Identify which cell holds the provided text, then report its (X, Y) central coordinate. 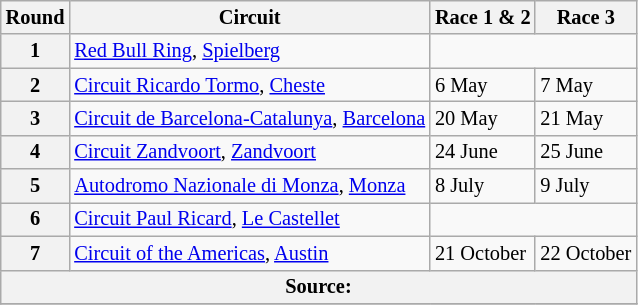
Red Bull Ring, Spielberg (250, 51)
Circuit of the Americas, Austin (250, 253)
7 (36, 253)
Circuit (250, 17)
Circuit de Barcelona-Catalunya, Barcelona (250, 118)
Circuit Ricardo Tormo, Cheste (250, 85)
Circuit Zandvoort, Zandvoort (250, 152)
Round (36, 17)
6 May (482, 85)
25 June (586, 152)
Source: (318, 287)
21 May (586, 118)
8 July (482, 186)
22 October (586, 253)
3 (36, 118)
6 (36, 219)
5 (36, 186)
21 October (482, 253)
7 May (586, 85)
9 July (586, 186)
24 June (482, 152)
Circuit Paul Ricard, Le Castellet (250, 219)
Race 3 (586, 17)
1 (36, 51)
2 (36, 85)
4 (36, 152)
Autodromo Nazionale di Monza, Monza (250, 186)
Race 1 & 2 (482, 17)
20 May (482, 118)
